Determine the (X, Y) coordinate at the center of the cell enclosing the given text.  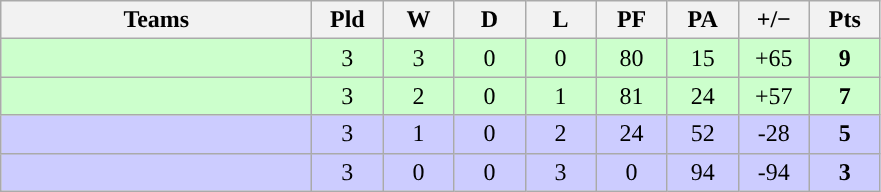
7 (844, 96)
PF (632, 20)
Pld (348, 20)
W (418, 20)
Pts (844, 20)
Teams (156, 20)
9 (844, 58)
D (490, 20)
5 (844, 134)
94 (702, 172)
-28 (774, 134)
+65 (774, 58)
52 (702, 134)
80 (632, 58)
+/− (774, 20)
+57 (774, 96)
-94 (774, 172)
15 (702, 58)
L (560, 20)
PA (702, 20)
81 (632, 96)
